Output the [x, y] coordinate of the center of the cell containing the given text.  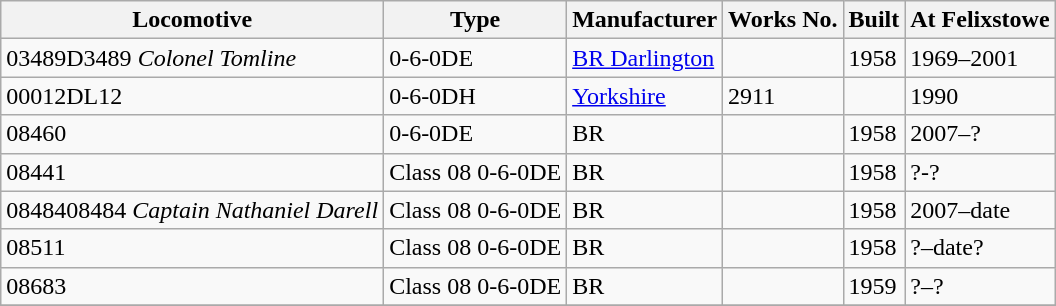
Type [476, 20]
2007–? [980, 134]
?–date? [980, 248]
1990 [980, 96]
Yorkshire [645, 96]
Locomotive [192, 20]
Manufacturer [645, 20]
08460 [192, 134]
2911 [783, 96]
1959 [874, 286]
2007–date [980, 210]
00012DL12 [192, 96]
?-? [980, 172]
03489D3489 Colonel Tomline [192, 58]
Built [874, 20]
0-6-0DH [476, 96]
?–? [980, 286]
08683 [192, 286]
0848408484 Captain Nathaniel Darell [192, 210]
08441 [192, 172]
At Felixstowe [980, 20]
BR Darlington [645, 58]
Works No. [783, 20]
08511 [192, 248]
1969–2001 [980, 58]
